Determine the (X, Y) coordinate at the center of the cell enclosing the given text.  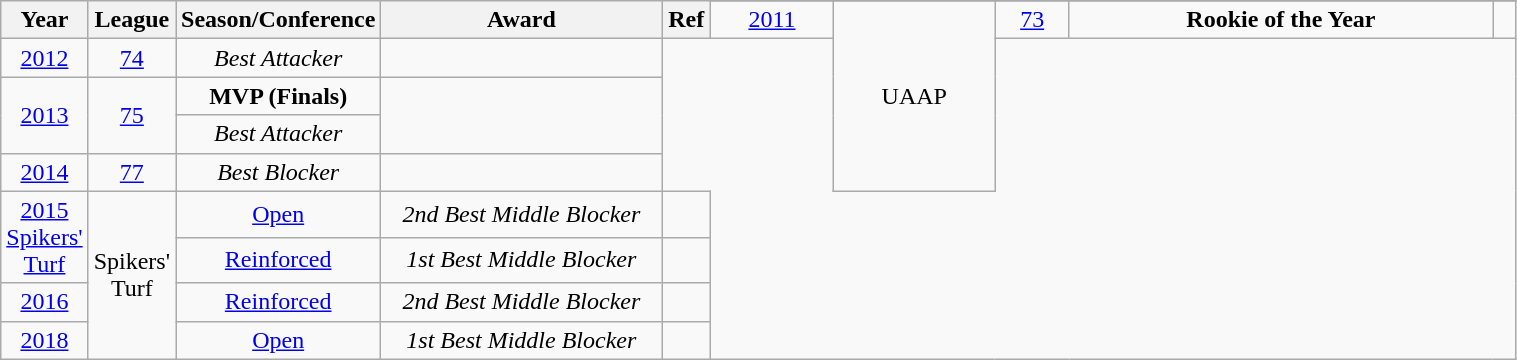
2011 (772, 20)
75 (132, 115)
Year (44, 20)
74 (132, 58)
Spikers' Turf (132, 275)
73 (1032, 20)
Ref (686, 20)
UAAP (914, 96)
MVP (Finals) (278, 96)
2014 (44, 172)
2016 (44, 302)
2015 Spikers' Turf (44, 237)
2012 (44, 58)
Rookie of the Year (1280, 20)
Best Blocker (278, 172)
77 (132, 172)
Season/Conference (278, 20)
2013 (44, 115)
League (132, 20)
Award (522, 20)
2018 (44, 340)
